Locate the cell with the specified text and output its (X, Y) center coordinate. 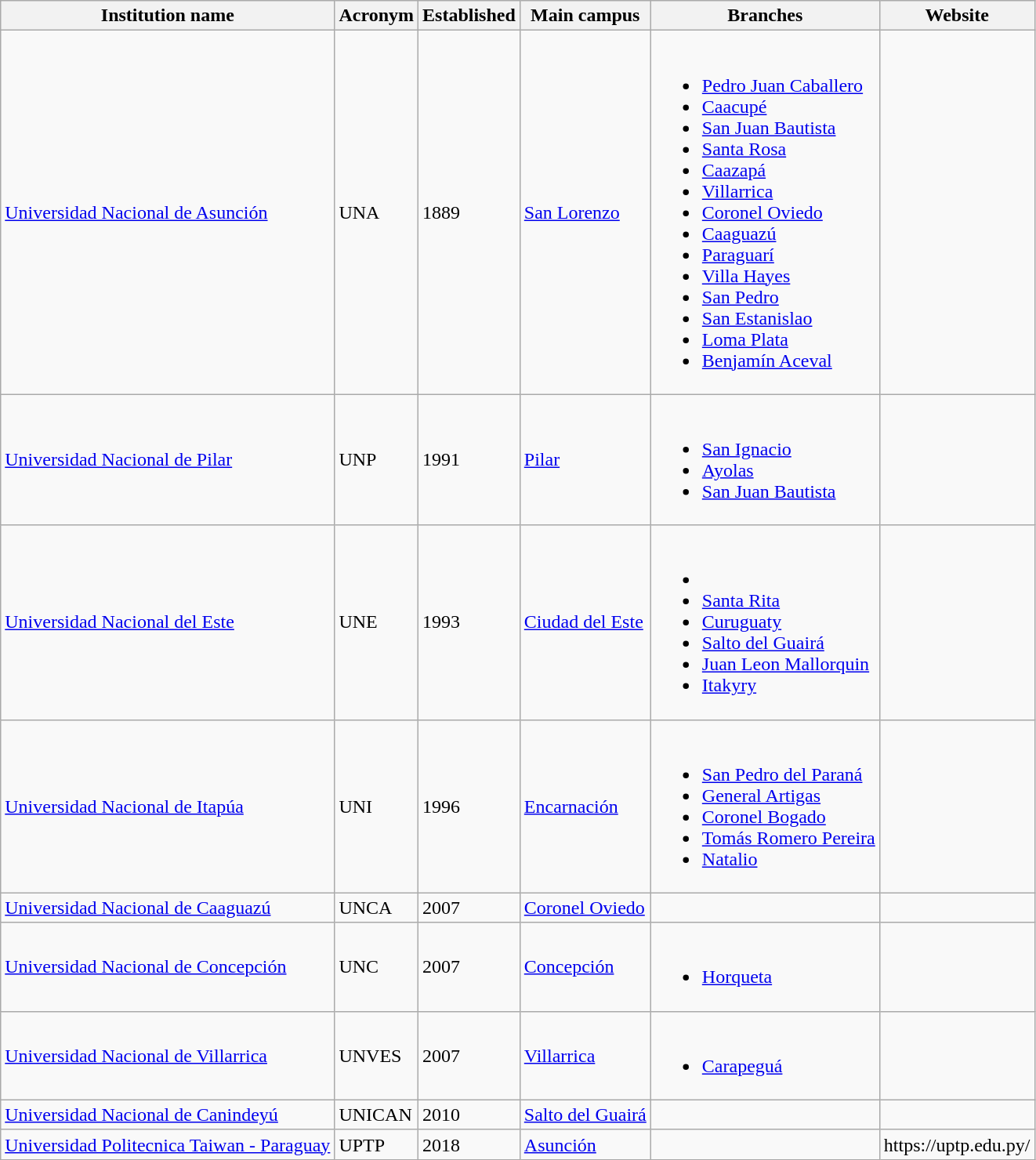
Universidad Nacional de Itapúa (168, 806)
UNI (376, 806)
UNICAN (376, 1115)
Established (469, 16)
2010 (469, 1115)
Universidad Nacional del Este (168, 622)
UNE (376, 622)
Universidad Nacional de Concepción (168, 967)
UNVES (376, 1055)
Carapeguá (765, 1055)
Ciudad del Este (585, 622)
1991 (469, 459)
Main campus (585, 16)
Villarrica (585, 1055)
1996 (469, 806)
San IgnacioAyolasSan Juan Bautista (765, 459)
Universidad Politecnica Taiwan - Paraguay (168, 1144)
Universidad Nacional de Caaguazú (168, 908)
Institution name (168, 16)
Santa RitaCuruguatySalto del GuairáJuan Leon MallorquinItakyry (765, 622)
UNC (376, 967)
UNP (376, 459)
Website (957, 16)
Universidad Nacional de Villarrica (168, 1055)
UNCA (376, 908)
Salto del Guairá (585, 1115)
1889 (469, 212)
Asunción (585, 1144)
Coronel Oviedo (585, 908)
Concepción (585, 967)
Encarnación (585, 806)
San Lorenzo (585, 212)
2018 (469, 1144)
Pilar (585, 459)
UNA (376, 212)
https://uptp.edu.py/ (957, 1144)
UPTP (376, 1144)
Branches (765, 16)
Universidad Nacional de Asunción (168, 212)
1993 (469, 622)
San Pedro del ParanáGeneral ArtigasCoronel BogadoTomás Romero PereiraNatalio (765, 806)
Acronym (376, 16)
Horqueta (765, 967)
Universidad Nacional de Canindeyú (168, 1115)
Universidad Nacional de Pilar (168, 459)
